Pinpoint the cell where the given text exists, returning its (X, Y) midpoint coordinate. 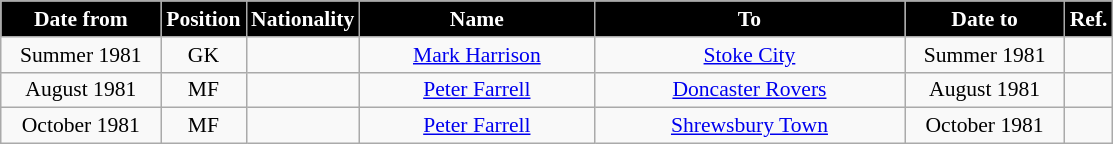
GK (204, 55)
Nationality (302, 19)
Position (204, 19)
Name (476, 19)
Shrewsbury Town (749, 126)
Doncaster Rovers (749, 90)
Date from (81, 19)
Stoke City (749, 55)
To (749, 19)
Ref. (1089, 19)
Mark Harrison (476, 55)
Date to (985, 19)
